Identify which cell holds the provided text, then report its (x, y) central coordinate. 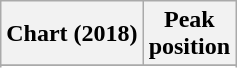
Peak position (189, 34)
Chart (2018) (72, 34)
